Capture the cell that displays the provided text and extract its [X, Y] central coordinate. 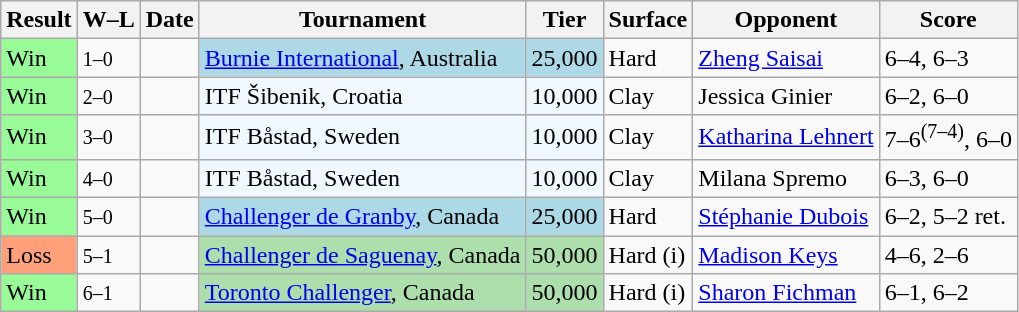
6–2, 6–0 [948, 96]
1–0 [108, 58]
5–0 [108, 217]
4–0 [108, 178]
Score [948, 20]
Loss [39, 255]
Tournament [362, 20]
Stéphanie Dubois [786, 217]
6–2, 5–2 ret. [948, 217]
Opponent [786, 20]
2–0 [108, 96]
Surface [648, 20]
Toronto Challenger, Canada [362, 293]
Challenger de Saguenay, Canada [362, 255]
Jessica Ginier [786, 96]
3–0 [108, 138]
6–1 [108, 293]
Katharina Lehnert [786, 138]
Milana Spremo [786, 178]
W–L [108, 20]
Sharon Fichman [786, 293]
Zheng Saisai [786, 58]
Tier [564, 20]
6–1, 6–2 [948, 293]
Result [39, 20]
6–4, 6–3 [948, 58]
Burnie International, Australia [362, 58]
Madison Keys [786, 255]
ITF Šibenik, Croatia [362, 96]
Challenger de Granby, Canada [362, 217]
5–1 [108, 255]
6–3, 6–0 [948, 178]
7–6(7–4), 6–0 [948, 138]
Date [170, 20]
4–6, 2–6 [948, 255]
